Extract the (x, y) coordinate from the center of the cell holding the provided text.  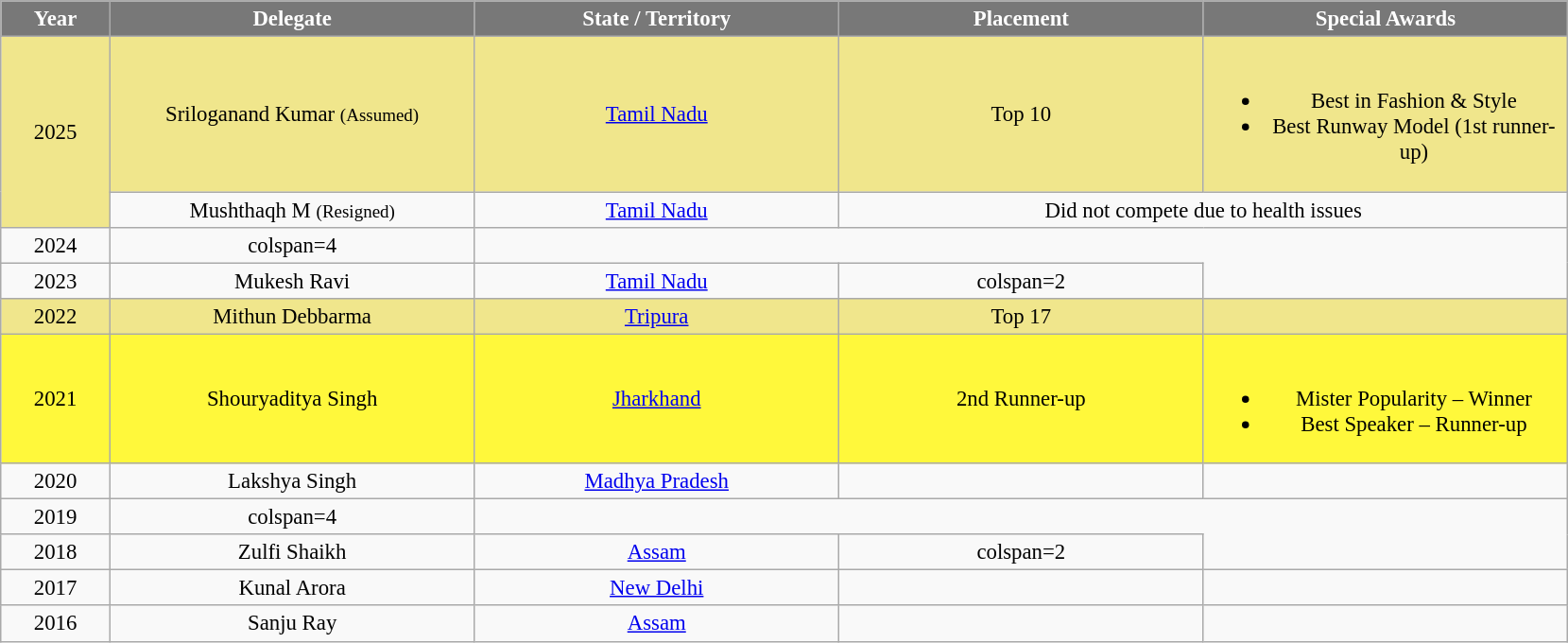
Special Awards (1386, 19)
Lakshya Singh (292, 481)
Mithun Debbarma (292, 316)
Sanju Ray (292, 624)
2023 (56, 281)
Placement (1022, 19)
2019 (56, 517)
Best in Fashion & StyleBest Runway Model (1st runner-up) (1386, 114)
Jharkhand (657, 399)
Did not compete due to health issues (1204, 210)
2016 (56, 624)
Mushthaqh M (Resigned) (292, 210)
Top 17 (1022, 316)
2021 (56, 399)
State / Territory (657, 19)
Mister Popularity – WinnerBest Speaker – Runner-up (1386, 399)
2025 (56, 132)
Mukesh Ravi (292, 281)
2nd Runner-up (1022, 399)
2024 (56, 245)
2022 (56, 316)
Delegate (292, 19)
Sriloganand Kumar (Assumed) (292, 114)
2020 (56, 481)
Madhya Pradesh (657, 481)
Tripura (657, 316)
New Delhi (657, 588)
Kunal Arora (292, 588)
Shouryaditya Singh (292, 399)
Top 10 (1022, 114)
Year (56, 19)
2018 (56, 552)
Zulfi Shaikh (292, 552)
2017 (56, 588)
